Search for the cell housing the specified text and yield its (x, y) center coordinate. 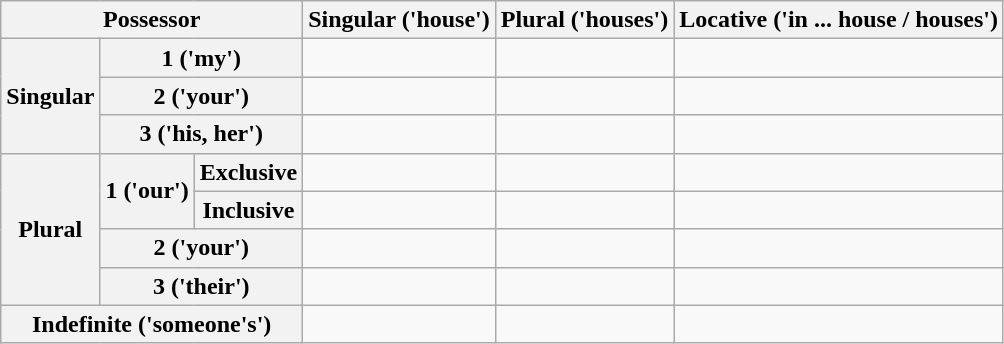
3 ('their') (202, 286)
Indefinite ('someone's') (152, 324)
Exclusive (248, 172)
Singular ('house') (400, 20)
Plural (50, 229)
Plural ('houses') (584, 20)
Singular (50, 96)
Inclusive (248, 210)
1 ('our') (147, 191)
Possessor (152, 20)
Locative ('in ... house / houses') (839, 20)
3 ('his, her') (202, 134)
1 ('my') (202, 58)
